Identify which cell holds the provided text, then report its [x, y] central coordinate. 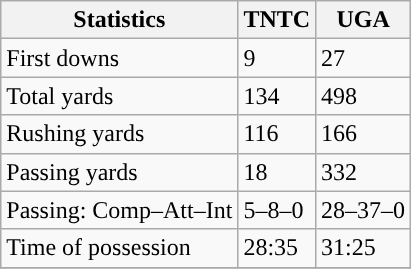
27 [364, 58]
Passing: Comp–Att–Int [120, 210]
31:25 [364, 248]
28:35 [277, 248]
9 [277, 58]
28–37–0 [364, 210]
UGA [364, 20]
332 [364, 172]
5–8–0 [277, 210]
Time of possession [120, 248]
First downs [120, 58]
116 [277, 134]
Statistics [120, 20]
134 [277, 96]
498 [364, 96]
Total yards [120, 96]
18 [277, 172]
166 [364, 134]
Rushing yards [120, 134]
TNTC [277, 20]
Passing yards [120, 172]
